Detect which cell encompasses the target text, then output its (X, Y) center coordinate. 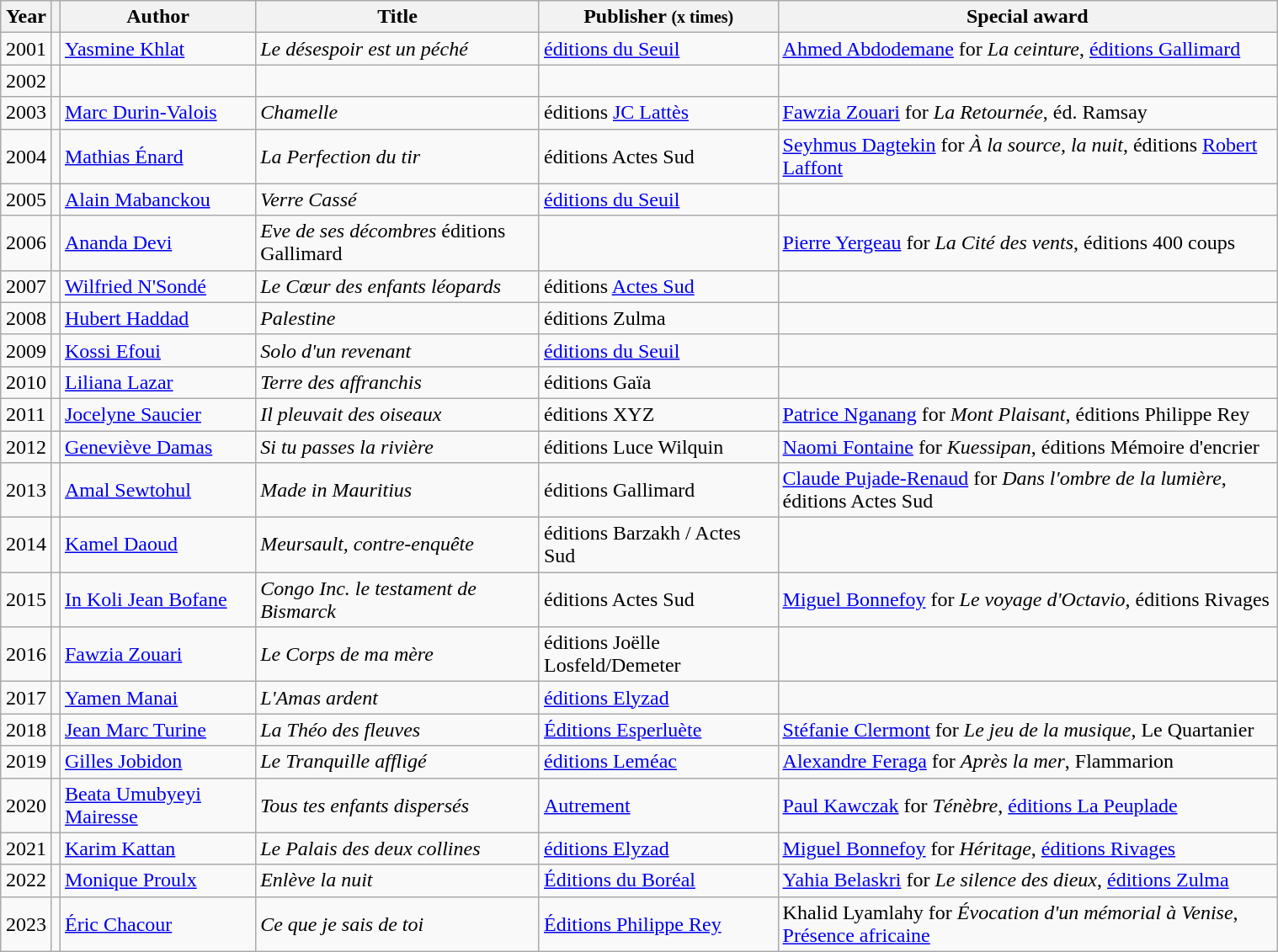
2023 (25, 924)
Publisher (x times) (658, 17)
Palestine (397, 318)
Monique Proulx (157, 880)
Pierre Yergeau for La Cité des vents, éditions 400 coups (1027, 242)
Liliana Lazar (157, 382)
Kossi Efoui (157, 350)
éditions JC Lattès (658, 113)
Alain Mabanckou (157, 199)
Si tu passes la rivière (397, 447)
Le Corps de ma mère (397, 655)
2011 (25, 414)
Autrement (658, 805)
Mathias Énard (157, 157)
2010 (25, 382)
éditions Zulma (658, 318)
éditions Gaïa (658, 382)
Claude Pujade-Renaud for Dans l'ombre de la lumière, éditions Actes Sud (1027, 490)
Karim Kattan (157, 848)
Yahia Belaskri for Le silence des dieux, éditions Zulma (1027, 880)
Special award (1027, 17)
2009 (25, 350)
2004 (25, 157)
éditions XYZ (658, 414)
Tous tes enfants dispersés (397, 805)
Verre Cassé (397, 199)
Naomi Fontaine for Kuessipan, éditions Mémoire d'encrier (1027, 447)
Le désespoir est un péché (397, 49)
2021 (25, 848)
Le Cœur des enfants léopards (397, 286)
Ahmed Abdodemane for La ceinture, éditions Gallimard (1027, 49)
2001 (25, 49)
Yamen Manai (157, 698)
Alexandre Feraga for Après la mer, Flammarion (1027, 762)
Amal Sewtohul (157, 490)
Fawzia Zouari (157, 655)
Kamel Daoud (157, 545)
éditions Joëlle Losfeld/Demeter (658, 655)
éditions Gallimard (658, 490)
Chamelle (397, 113)
Made in Mauritius (397, 490)
Seyhmus Dagtekin for À la source, la nuit, éditions Robert Laffont (1027, 157)
Éditions Philippe Rey (658, 924)
2019 (25, 762)
2014 (25, 545)
Paul Kawczak for Ténèbre, éditions La Peuplade (1027, 805)
2003 (25, 113)
2002 (25, 81)
Jean Marc Turine (157, 730)
Éditions du Boréal (658, 880)
Enlève la nuit (397, 880)
Miguel Bonnefoy for Le voyage d'Octavio, éditions Rivages (1027, 599)
Wilfried N'Sondé (157, 286)
2020 (25, 805)
Marc Durin-Valois (157, 113)
éditions Leméac (658, 762)
Il pleuvait des oiseaux (397, 414)
2008 (25, 318)
2015 (25, 599)
Terre des affranchis (397, 382)
Éric Chacour (157, 924)
Gilles Jobidon (157, 762)
Geneviève Damas (157, 447)
2005 (25, 199)
Fawzia Zouari for La Retournée, éd. Ramsay (1027, 113)
La Théo des fleuves (397, 730)
Ce que je sais de toi (397, 924)
Patrice Nganang for Mont Plaisant, éditions Philippe Rey (1027, 414)
Meursault, contre-enquête (397, 545)
Ananda Devi (157, 242)
Hubert Haddad (157, 318)
Le Tranquille affligé (397, 762)
Jocelyne Saucier (157, 414)
Title (397, 17)
2016 (25, 655)
2012 (25, 447)
Beata Umubyeyi Mairesse (157, 805)
Miguel Bonnefoy for Héritage, éditions Rivages (1027, 848)
2022 (25, 880)
2006 (25, 242)
Éditions Esperluète (658, 730)
2013 (25, 490)
L'Amas ardent (397, 698)
Year (25, 17)
Stéfanie Clermont for Le jeu de la musique, Le Quartanier (1027, 730)
Yasmine Khlat (157, 49)
Solo d'un revenant (397, 350)
Author (157, 17)
Khalid Lyamlahy for Évocation d'un mémorial à Venise, Présence africaine (1027, 924)
In Koli Jean Bofane (157, 599)
Congo Inc. le testament de Bismarck (397, 599)
éditions Luce Wilquin (658, 447)
Eve de ses décombres éditions Gallimard (397, 242)
Le Palais des deux collines (397, 848)
éditions Barzakh / Actes Sud (658, 545)
2007 (25, 286)
2018 (25, 730)
2017 (25, 698)
La Perfection du tir (397, 157)
